Determine the [x, y] coordinate at the center of the cell enclosing the given text.  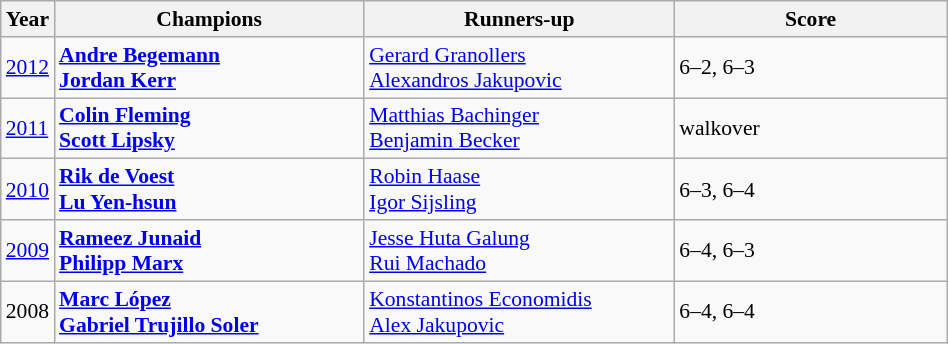
Runners-up [519, 19]
2012 [28, 68]
Andre Begemann Jordan Kerr [209, 68]
Rameez Junaid Philipp Marx [209, 250]
Score [810, 19]
2009 [28, 250]
Konstantinos Economidis Alex Jakupovic [519, 312]
Year [28, 19]
Robin Haase Igor Sijsling [519, 190]
6–4, 6–3 [810, 250]
2008 [28, 312]
Matthias Bachinger Benjamin Becker [519, 128]
6–3, 6–4 [810, 190]
Marc López Gabriel Trujillo Soler [209, 312]
6–4, 6–4 [810, 312]
Colin Fleming Scott Lipsky [209, 128]
Champions [209, 19]
walkover [810, 128]
6–2, 6–3 [810, 68]
2010 [28, 190]
Gerard Granollers Alexandros Jakupovic [519, 68]
2011 [28, 128]
Rik de Voest Lu Yen-hsun [209, 190]
Jesse Huta Galung Rui Machado [519, 250]
